Provide the (x, y) coordinate of the cell's center where the given text is located.  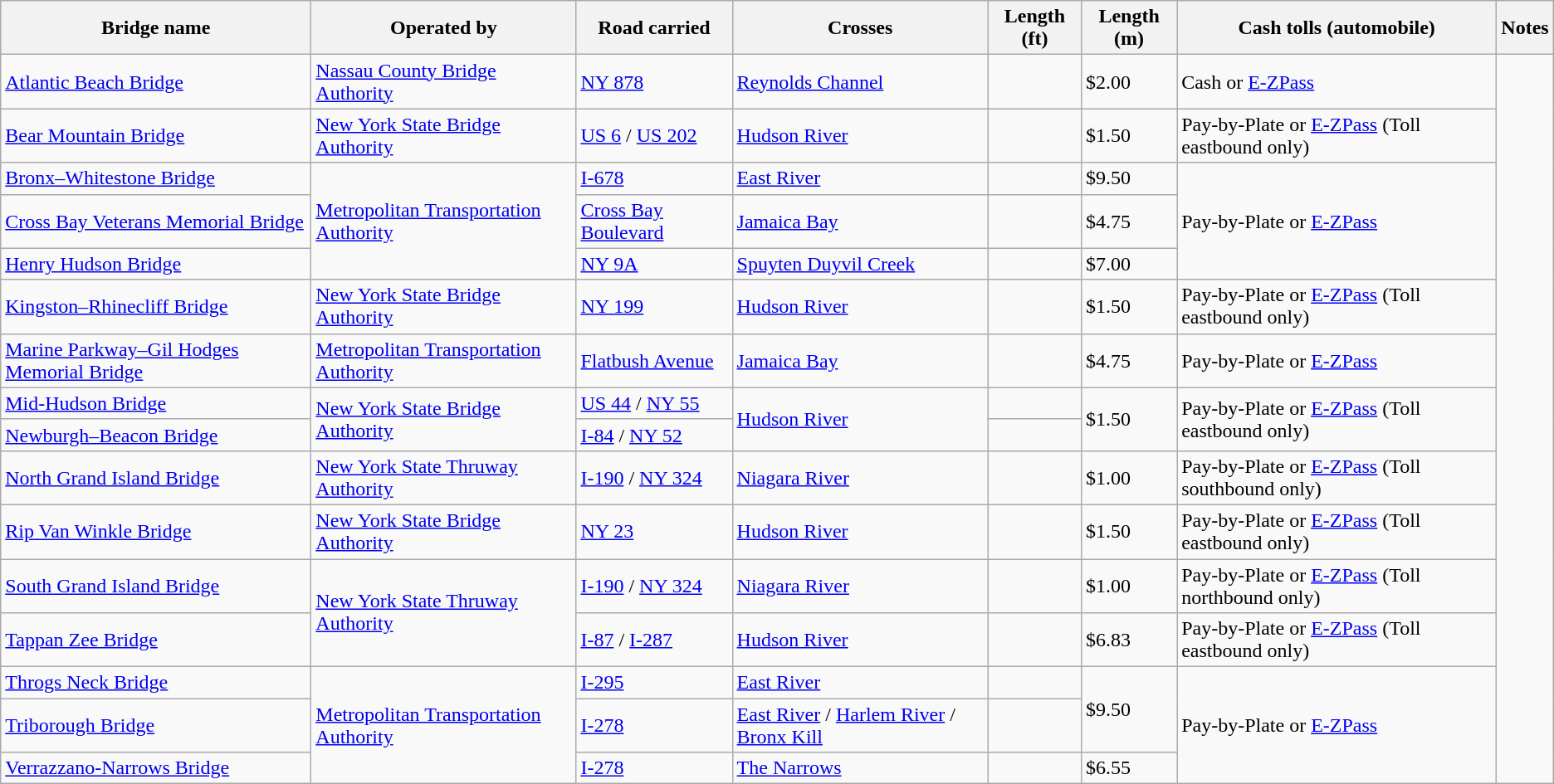
$2.00 (1129, 81)
I-295 (654, 683)
Cross Bay Boulevard (654, 221)
Kingston–Rhinecliff Bridge (156, 307)
US 44 / NY 55 (654, 403)
Newburgh–Beacon Bridge (156, 435)
Mid-Hudson Bridge (156, 403)
$6.55 (1129, 768)
Notes (1526, 28)
Flatbush Avenue (654, 360)
Spuyten Duyvil Creek (860, 264)
I-87 / I-287 (654, 640)
Length (ft) (1034, 28)
Bear Mountain Bridge (156, 136)
Rip Van Winkle Bridge (156, 531)
Reynolds Channel (860, 81)
Verrazzano-Narrows Bridge (156, 768)
Operated by (443, 28)
Marine Parkway–Gil Hodges Memorial Bridge (156, 360)
East River / Harlem River / Bronx Kill (860, 725)
Crosses (860, 28)
Nassau County Bridge Authority (443, 81)
North Grand Island Bridge (156, 478)
Cash or E-ZPass (1337, 81)
Length (m) (1129, 28)
I-84 / NY 52 (654, 435)
NY 199 (654, 307)
Tappan Zee Bridge (156, 640)
Pay-by-Plate or E-ZPass (Toll northbound only) (1337, 586)
Atlantic Beach Bridge (156, 81)
NY 9A (654, 264)
US 6 / US 202 (654, 136)
South Grand Island Bridge (156, 586)
$7.00 (1129, 264)
Throgs Neck Bridge (156, 683)
I-678 (654, 178)
Henry Hudson Bridge (156, 264)
NY 878 (654, 81)
Cash tolls (automobile) (1337, 28)
$6.83 (1129, 640)
Cross Bay Veterans Memorial Bridge (156, 221)
Road carried (654, 28)
NY 23 (654, 531)
Bronx–Whitestone Bridge (156, 178)
The Narrows (860, 768)
Bridge name (156, 28)
Triborough Bridge (156, 725)
Pay-by-Plate or E-ZPass (Toll southbound only) (1337, 478)
